Return (x, y) of the center of cell containing provided text 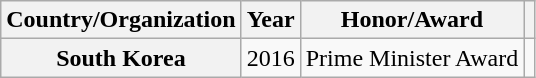
Year (270, 20)
2016 (270, 58)
Honor/Award (412, 20)
South Korea (121, 58)
Prime Minister Award (412, 58)
Country/Organization (121, 20)
